Identify which cell holds the provided text, then report its (X, Y) central coordinate. 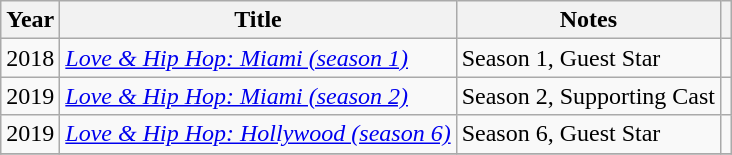
Year (30, 20)
Season 2, Supporting Cast (588, 96)
Love & Hip Hop: Miami (season 2) (258, 96)
2018 (30, 58)
Notes (588, 20)
Season 1, Guest Star (588, 58)
Love & Hip Hop: Miami (season 1) (258, 58)
Season 6, Guest Star (588, 134)
Title (258, 20)
Love & Hip Hop: Hollywood (season 6) (258, 134)
